For the text-containing cell, return its midpoint in (X, Y) coordinate format. 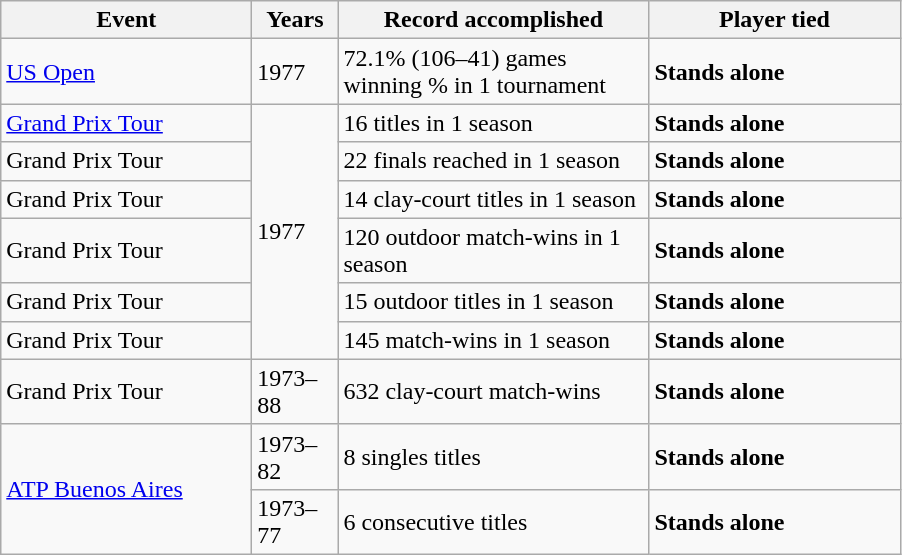
1973–77 (295, 522)
145 match-wins in 1 season (494, 340)
Record accomplished (494, 20)
14 clay-court titles in 1 season (494, 199)
Player tied (774, 20)
22 finals reached in 1 season (494, 161)
US Open (126, 72)
8 singles titles (494, 456)
1973–88 (295, 392)
Years (295, 20)
16 titles in 1 season (494, 123)
1973–82 (295, 456)
120 outdoor match-wins in 1 season (494, 250)
6 consecutive titles (494, 522)
72.1% (106–41) games winning % in 1 tournament (494, 72)
Event (126, 20)
15 outdoor titles in 1 season (494, 302)
ATP Buenos Aires (126, 489)
632 clay-court match-wins (494, 392)
